Identify which cell holds the provided text, then report its (x, y) central coordinate. 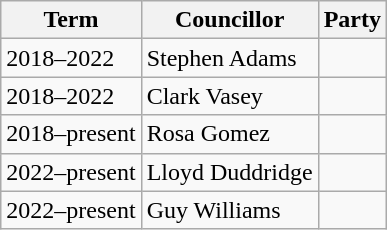
Lloyd Duddridge (230, 172)
Term (71, 20)
2018–present (71, 134)
Clark Vasey (230, 96)
Party (352, 20)
Guy Williams (230, 210)
Stephen Adams (230, 58)
Rosa Gomez (230, 134)
Councillor (230, 20)
